Determine the [x, y] coordinate at the center of the cell enclosing the given text.  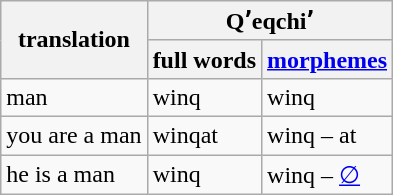
Qʼeqchiʼ [270, 21]
winq – ∅ [328, 174]
he is a man [74, 174]
winqat [204, 135]
you are a man [74, 135]
winq – at [328, 135]
man [74, 97]
morphemes [328, 59]
translation [74, 40]
full words [204, 59]
